Capture the cell that displays the provided text and extract its (X, Y) central coordinate. 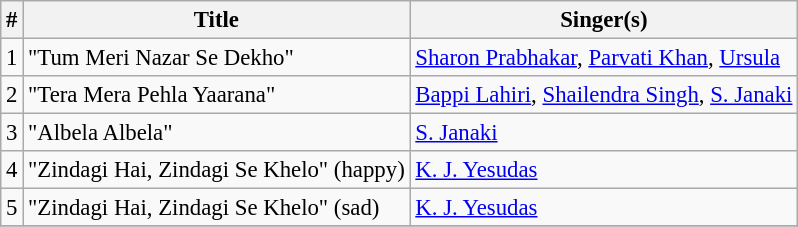
"Tum Meri Nazar Se Dekho" (216, 58)
"Tera Mera Pehla Yaarana" (216, 95)
Title (216, 20)
Singer(s) (604, 20)
4 (12, 170)
# (12, 20)
"Zindagi Hai, Zindagi Se Khelo" (happy) (216, 170)
Bappi Lahiri, Shailendra Singh, S. Janaki (604, 95)
S. Janaki (604, 133)
"Albela Albela" (216, 133)
1 (12, 58)
"Zindagi Hai, Zindagi Se Khelo" (sad) (216, 208)
5 (12, 208)
2 (12, 95)
Sharon Prabhakar, Parvati Khan, Ursula (604, 58)
3 (12, 133)
